Search for the cell housing the specified text and yield its [x, y] center coordinate. 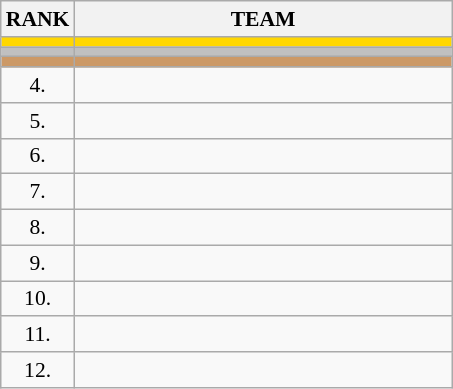
RANK [38, 19]
4. [38, 85]
7. [38, 192]
5. [38, 121]
9. [38, 263]
8. [38, 228]
11. [38, 335]
TEAM [262, 19]
6. [38, 156]
12. [38, 370]
10. [38, 299]
